Search for the cell housing the specified text and yield its [X, Y] center coordinate. 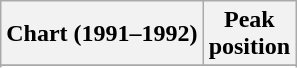
Chart (1991–1992) [102, 34]
Peakposition [249, 34]
